Pinpoint the cell where the given text exists, returning its [x, y] midpoint coordinate. 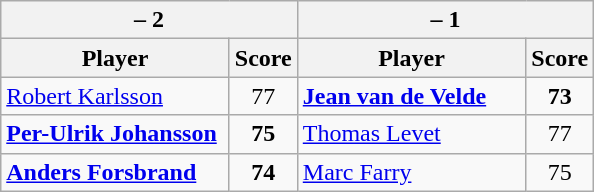
Anders Forsbrand [116, 172]
Robert Karlsson [116, 96]
Per-Ulrik Johansson [116, 134]
Thomas Levet [412, 134]
Jean van de Velde [412, 96]
Marc Farry [412, 172]
73 [560, 96]
74 [263, 172]
– 2 [150, 20]
– 1 [446, 20]
